Extract the (X, Y) coordinate from the center of the cell holding the provided text.  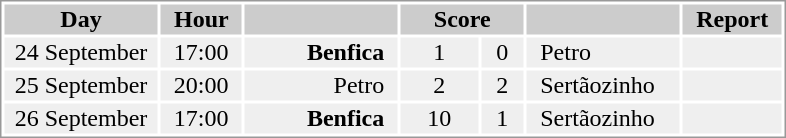
Report (732, 19)
Hour (200, 19)
24 September (80, 53)
25 September (80, 85)
20:00 (200, 85)
10 (440, 119)
26 September (80, 119)
Day (80, 19)
0 (502, 53)
Score (462, 19)
